Find where the given text appears and provide that cell's center as [x, y] coordinate. 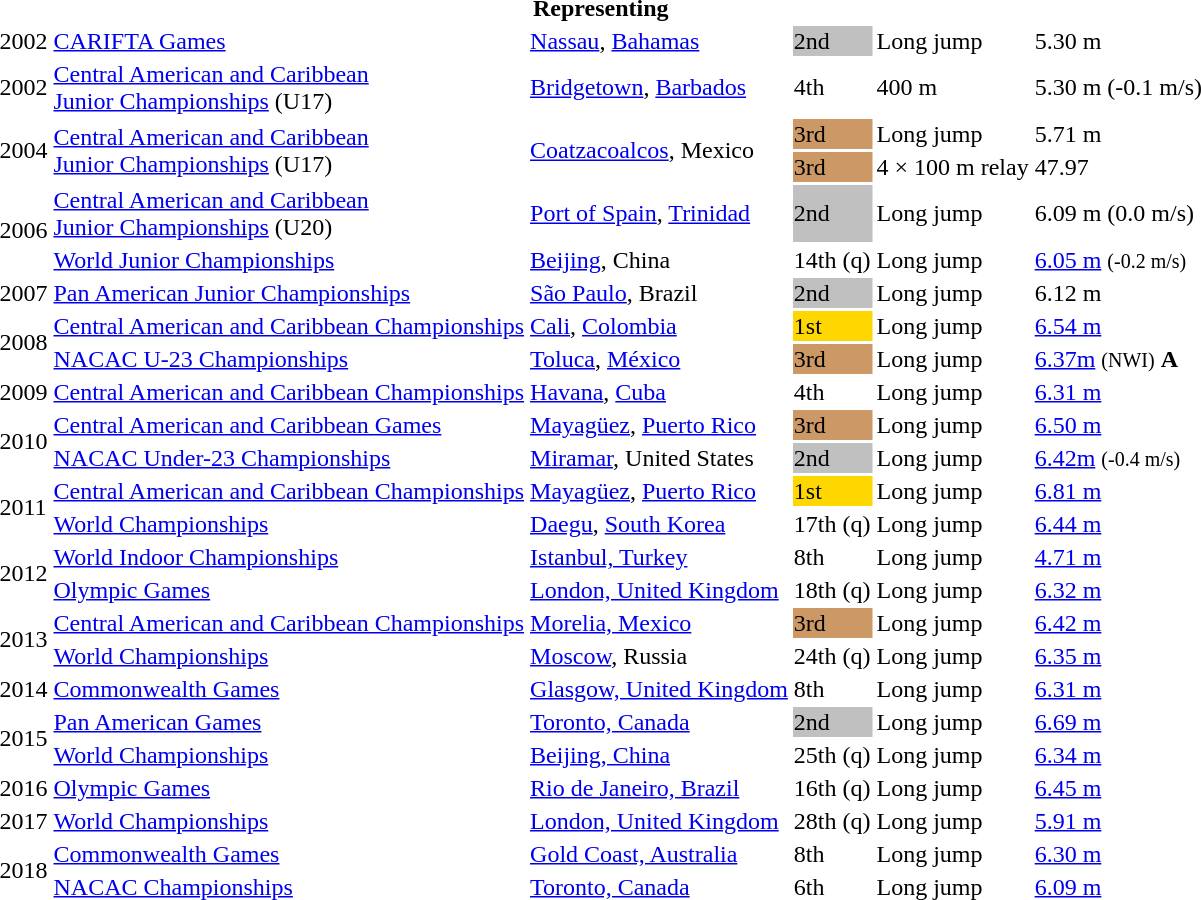
Coatzacoalcos, Mexico [660, 150]
28th (q) [832, 821]
25th (q) [832, 755]
Pan American Games [289, 722]
Gold Coast, Australia [660, 854]
4 × 100 m relay [952, 167]
NACAC U-23 Championships [289, 359]
World Junior Championships [289, 260]
17th (q) [832, 524]
Morelia, Mexico [660, 623]
Moscow, Russia [660, 656]
24th (q) [832, 656]
Rio de Janeiro, Brazil [660, 788]
NACAC Under-23 Championships [289, 458]
18th (q) [832, 590]
CARIFTA Games [289, 41]
16th (q) [832, 788]
14th (q) [832, 260]
Cali, Colombia [660, 326]
400 m [952, 88]
São Paulo, Brazil [660, 293]
Miramar, United States [660, 458]
Glasgow, United Kingdom [660, 689]
Toluca, México [660, 359]
World Indoor Championships [289, 557]
Havana, Cuba [660, 392]
Nassau, Bahamas [660, 41]
Central American and Caribbean Games [289, 425]
Pan American Junior Championships [289, 293]
Daegu, South Korea [660, 524]
Toronto, Canada [660, 722]
Bridgetown, Barbados [660, 88]
Central American and CaribbeanJunior Championships (U20) [289, 214]
Istanbul, Turkey [660, 557]
Port of Spain, Trinidad [660, 214]
